Pinpoint the cell where the given text exists, returning its [X, Y] midpoint coordinate. 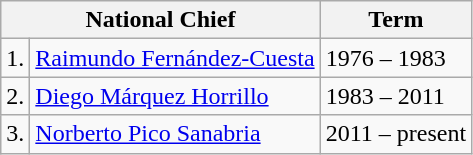
Diego Márquez Horrillo [175, 96]
1976 – 1983 [396, 58]
National Chief [160, 20]
Raimundo Fernández-Cuesta [175, 58]
2. [16, 96]
Term [396, 20]
2011 – present [396, 134]
Norberto Pico Sanabria [175, 134]
1983 – 2011 [396, 96]
1. [16, 58]
3. [16, 134]
